From the cell containing the given text, extract its center point as [x, y] coordinate. 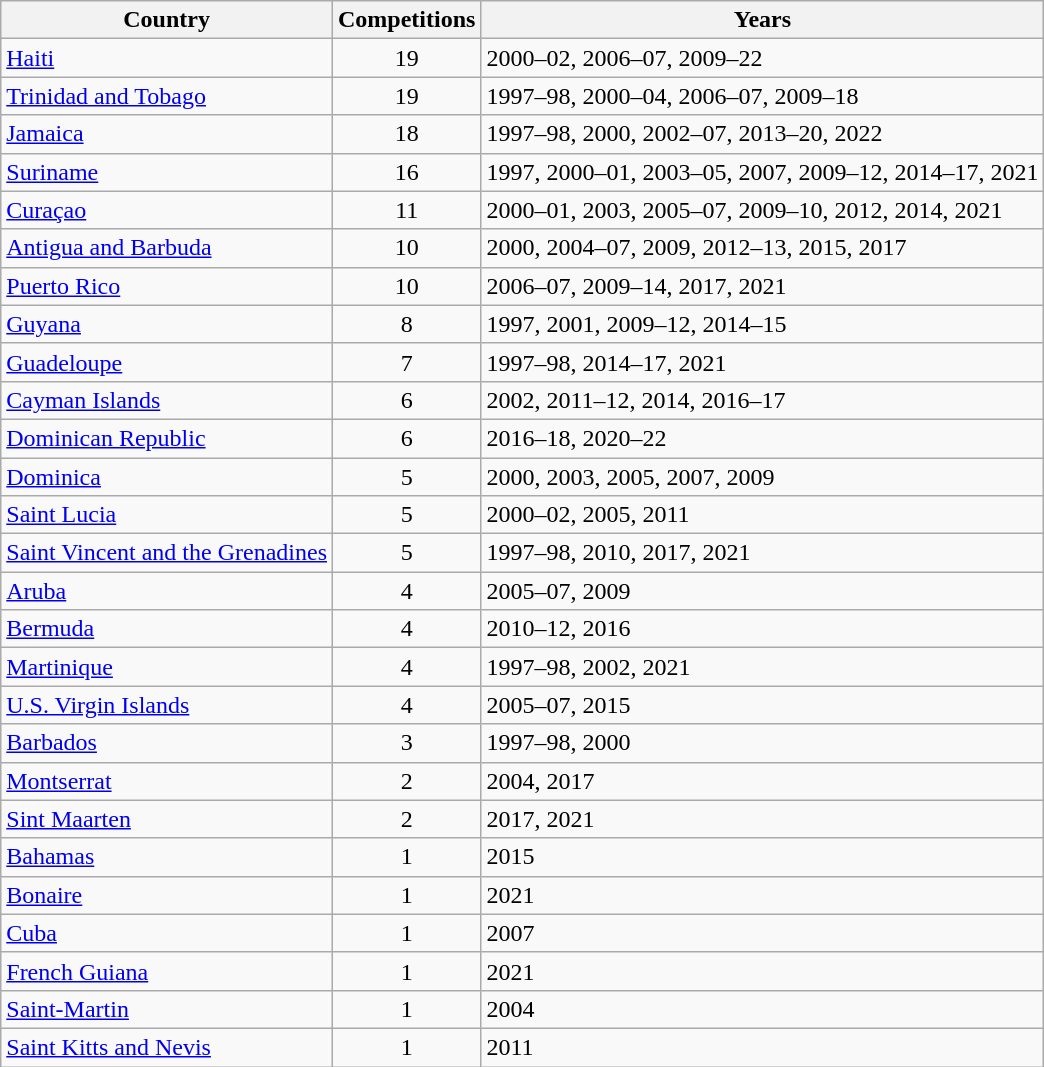
Country [167, 20]
Saint Lucia [167, 515]
2010–12, 2016 [762, 629]
Guyana [167, 324]
Sint Maarten [167, 819]
U.S. Virgin Islands [167, 705]
Aruba [167, 591]
Haiti [167, 58]
Bahamas [167, 857]
7 [407, 362]
Bonaire [167, 895]
2006–07, 2009–14, 2017, 2021 [762, 286]
2002, 2011–12, 2014, 2016–17 [762, 400]
1997–98, 2000, 2002–07, 2013–20, 2022 [762, 134]
2004, 2017 [762, 781]
Dominican Republic [167, 438]
Saint Kitts and Nevis [167, 1047]
Suriname [167, 172]
2000–02, 2006–07, 2009–22 [762, 58]
Bermuda [167, 629]
Barbados [167, 743]
2005–07, 2015 [762, 705]
2007 [762, 933]
2017, 2021 [762, 819]
1997–98, 2002, 2021 [762, 667]
8 [407, 324]
2015 [762, 857]
Jamaica [167, 134]
1997–98, 2000–04, 2006–07, 2009–18 [762, 96]
2000–02, 2005, 2011 [762, 515]
Montserrat [167, 781]
Martinique [167, 667]
Guadeloupe [167, 362]
2004 [762, 1009]
2000, 2003, 2005, 2007, 2009 [762, 477]
Saint-Martin [167, 1009]
18 [407, 134]
1997–98, 2010, 2017, 2021 [762, 553]
Years [762, 20]
Dominica [167, 477]
1997–98, 2000 [762, 743]
2000–01, 2003, 2005–07, 2009–10, 2012, 2014, 2021 [762, 210]
1997, 2001, 2009–12, 2014–15 [762, 324]
1997, 2000–01, 2003–05, 2007, 2009–12, 2014–17, 2021 [762, 172]
2000, 2004–07, 2009, 2012–13, 2015, 2017 [762, 248]
1997–98, 2014–17, 2021 [762, 362]
Trinidad and Tobago [167, 96]
Saint Vincent and the Grenadines [167, 553]
11 [407, 210]
2011 [762, 1047]
16 [407, 172]
Antigua and Barbuda [167, 248]
3 [407, 743]
Competitions [407, 20]
Cayman Islands [167, 400]
Cuba [167, 933]
2016–18, 2020–22 [762, 438]
2005–07, 2009 [762, 591]
French Guiana [167, 971]
Puerto Rico [167, 286]
Curaçao [167, 210]
